Capture the cell that displays the provided text and extract its [X, Y] central coordinate. 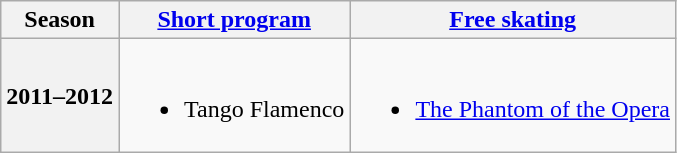
Season [60, 20]
The Phantom of the Opera [513, 96]
Tango Flamenco [234, 96]
Free skating [513, 20]
2011–2012 [60, 96]
Short program [234, 20]
